Detect which cell encompasses the target text, then output its (x, y) center coordinate. 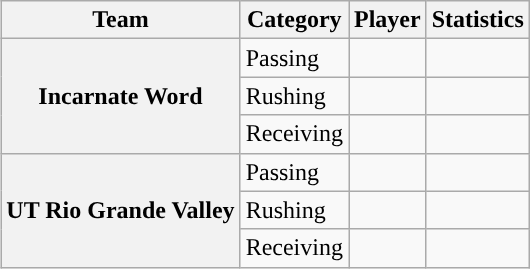
Statistics (478, 20)
Category (294, 20)
Player (387, 20)
Team (120, 20)
UT Rio Grande Valley (120, 210)
Incarnate Word (120, 96)
